Locate the cell with the specified text and output its (x, y) center coordinate. 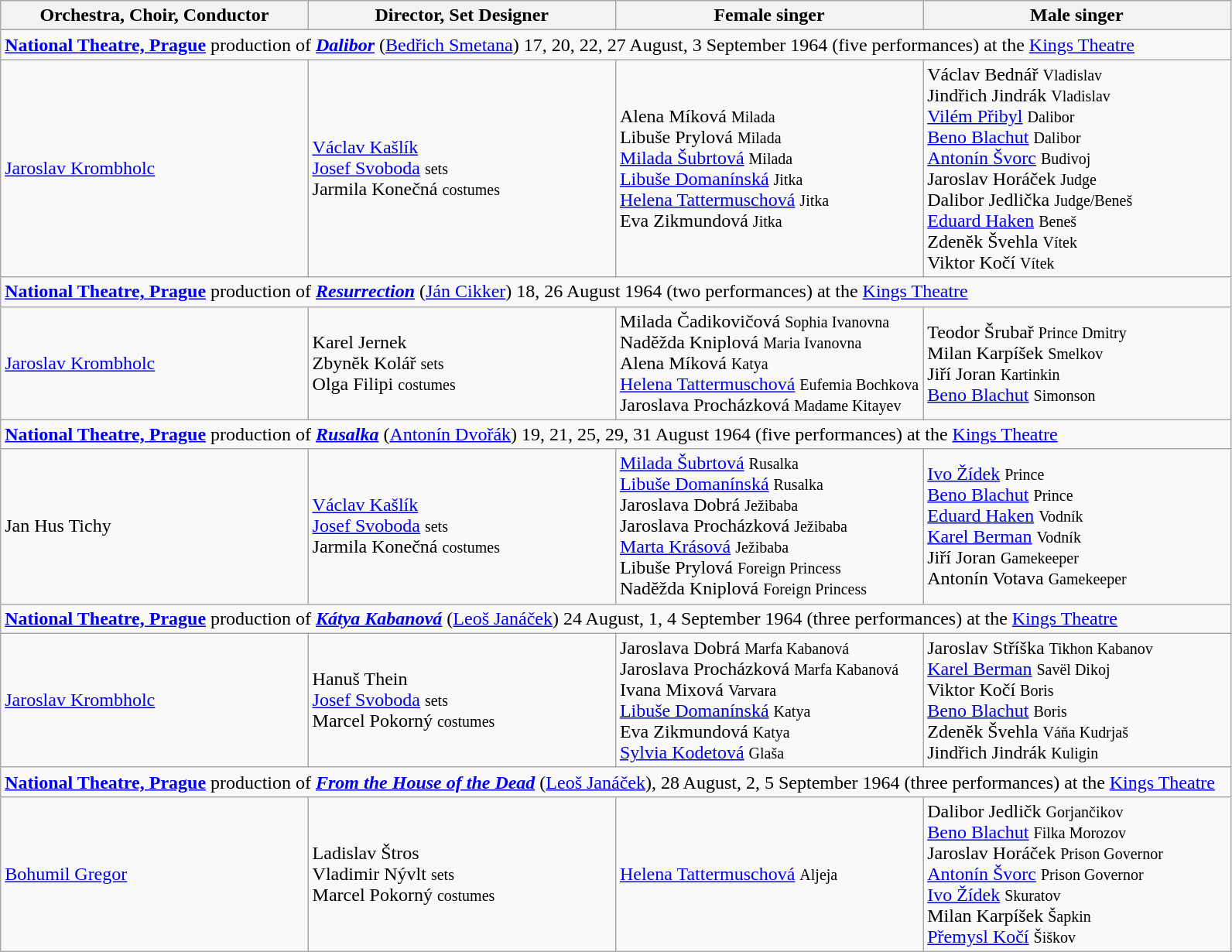
Director, Set Designer (461, 15)
Orchestra, Choir, Conductor (155, 15)
Alena Míková Milada Libuše Prylová Milada Milada Šubrtová MiladaLibuše Domanínská JitkaHelena Tattermuschová JitkaEva Zikmundová Jitka (769, 169)
Jan Hus Tichy (155, 526)
National Theatre, Prague production of Dalibor (Bedřich Smetana) 17, 20, 22, 27 August, 3 September 1964 (five performances) at the Kings Theatre (616, 45)
Bohumil Gregor (155, 874)
Female singer (769, 15)
Ivo Žídek PrinceBeno Blachut PrinceEduard Haken VodníkKarel Berman VodníkJiří Joran GamekeeperAntonín Votava Gamekeeper (1077, 526)
Helena Tattermuschová Aljeja (769, 874)
National Theatre, Prague production of Rusalka (Antonín Dvořák) 19, 21, 25, 29, 31 August 1964 (five performances) at the Kings Theatre (616, 434)
Karel Jernek Zbynĕk Kolář setsOlga Filipi costumes (461, 363)
Jaroslav Stříška Tikhon KabanovKarel Berman Savël DikojViktor Kočí BorisBeno Blachut BorisZdenĕk Švehla Váňa KudrjašJindřich Jindrák Kuligin (1077, 700)
Ladislav Štros Vladimir Nývlt setsMarcel Pokorný costumes (461, 874)
Teodor Šrubař Prince DmitryMilan Karpíšek SmelkovJiří Joran KartinkinBeno Blachut Simonson (1077, 363)
Male singer (1077, 15)
National Theatre, Prague production of Resurrection (Ján Cikker) 18, 26 August 1964 (two performances) at the Kings Theatre (616, 292)
Hanuš Thein Josef Svoboda setsMarcel Pokorný costumes (461, 700)
National Theatre, Prague production of Kátya Kabanová (Leoš Janáček) 24 August, 1, 4 September 1964 (three performances) at the Kings Theatre (616, 618)
